For the text-containing cell, return its midpoint in (X, Y) coordinate format. 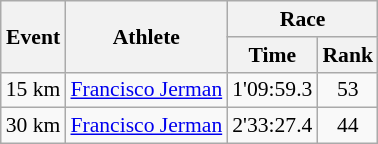
Event (34, 36)
30 km (34, 126)
2'33:27.4 (272, 126)
Rank (348, 55)
Time (272, 55)
Athlete (146, 36)
15 km (34, 90)
Race (302, 19)
1'09:59.3 (272, 90)
44 (348, 126)
53 (348, 90)
